Find where the given text appears and provide that cell's center as (X, Y) coordinate. 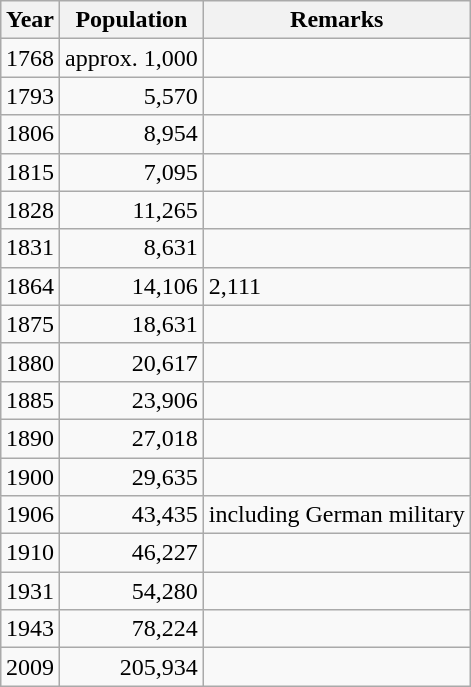
1815 (30, 172)
2,111 (336, 286)
1806 (30, 134)
23,906 (132, 400)
including German military (336, 515)
2009 (30, 667)
1793 (30, 96)
54,280 (132, 591)
8,631 (132, 248)
11,265 (132, 210)
1875 (30, 324)
20,617 (132, 362)
1864 (30, 286)
18,631 (132, 324)
1828 (30, 210)
43,435 (132, 515)
1768 (30, 58)
1885 (30, 400)
Population (132, 20)
8,954 (132, 134)
1831 (30, 248)
1880 (30, 362)
14,106 (132, 286)
1890 (30, 438)
Year (30, 20)
5,570 (132, 96)
46,227 (132, 553)
27,018 (132, 438)
1931 (30, 591)
1900 (30, 477)
Remarks (336, 20)
1906 (30, 515)
1943 (30, 629)
approx. 1,000 (132, 58)
205,934 (132, 667)
7,095 (132, 172)
1910 (30, 553)
78,224 (132, 629)
29,635 (132, 477)
